Return (x, y) of the center of cell containing provided text 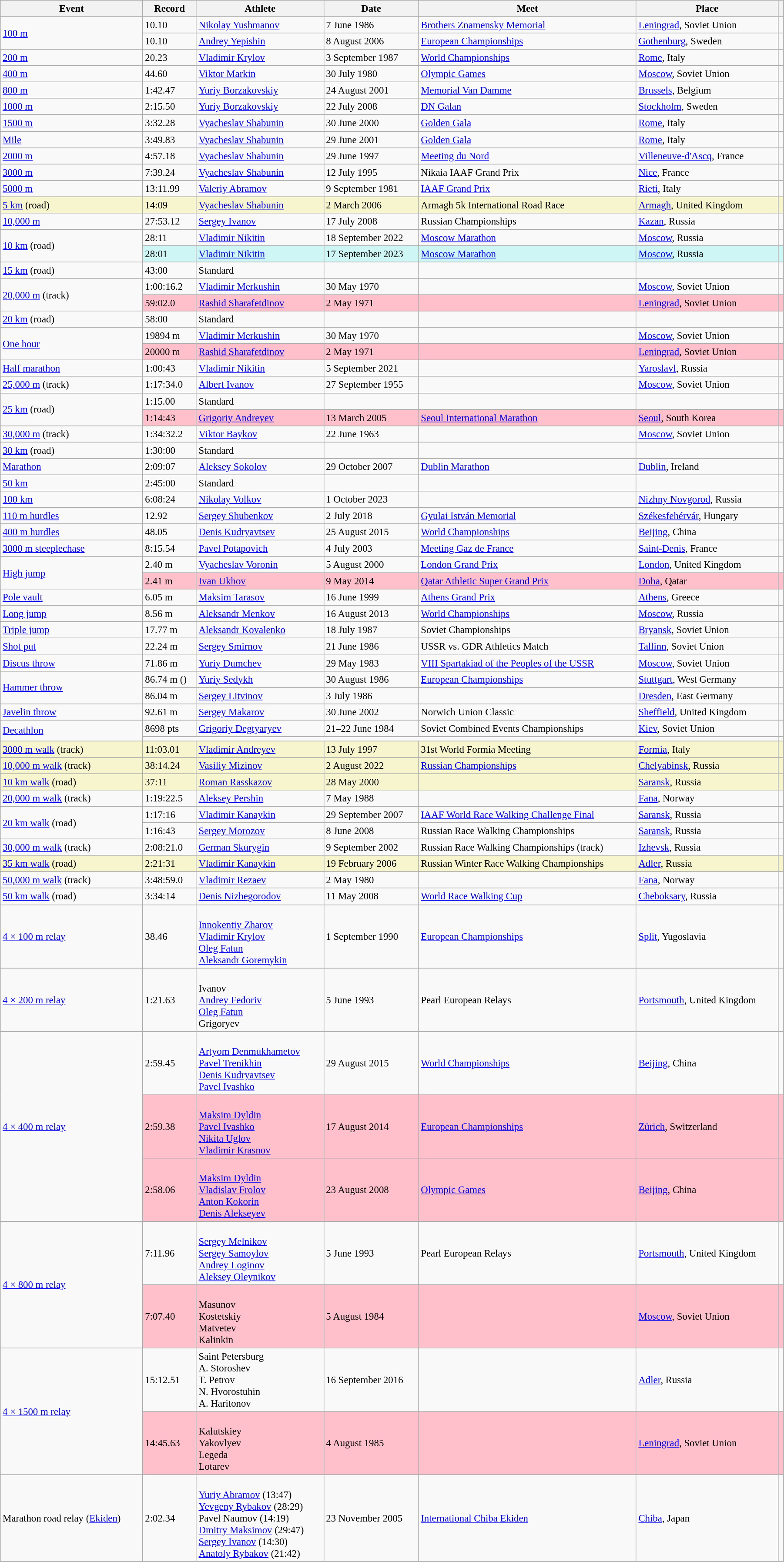
10 km (road) (71, 245)
Aleksandr Menkov (260, 614)
4 July 2003 (371, 549)
9 September 2002 (371, 848)
1:17:16 (170, 815)
28:11 (170, 238)
1:34:32.2 (170, 434)
20.23 (170, 58)
Yuriy Dumchev (260, 663)
35 km walk (road) (71, 864)
Russian Race Walking Championships (track) (527, 848)
Sergey Morozov (260, 831)
Maksim DyldinPavel IvashkoNikita UglovVladimir Krasnov (260, 1126)
Villeneuve-d'Ascq, France (707, 156)
6.05 m (170, 597)
Vasiliy Mizinov (260, 766)
20,000 m (track) (71, 295)
1:00:43 (170, 369)
48.05 (170, 532)
3:48:59.0 (170, 880)
14:09 (170, 205)
29 May 1983 (371, 663)
2:59.38 (170, 1126)
2 March 2006 (371, 205)
Athlete (260, 9)
4 August 1985 (371, 1443)
29 September 2007 (371, 815)
13 March 2005 (371, 418)
12 July 1995 (371, 172)
2 May 1980 (371, 880)
Izhevsk, Russia (707, 848)
2.40 m (170, 565)
5 August 1984 (371, 1317)
86.04 m (170, 696)
Sergey Shubenkov (260, 516)
Dublin Marathon (527, 467)
3000 m steeplechase (71, 549)
7:07.40 (170, 1317)
IAAF Grand Prix (527, 188)
Vladimir Rezaev (260, 880)
Memorial Van Damme (527, 91)
12.92 (170, 516)
38:14.24 (170, 766)
Javelin throw (71, 712)
Sergey Smirnov (260, 647)
15:12.51 (170, 1380)
Hammer throw (71, 687)
16 June 1999 (371, 597)
29 June 1997 (371, 156)
22 July 2008 (371, 107)
92.61 m (170, 712)
Denis Kudryavtsev (260, 532)
Cheboksary, Russia (707, 897)
7 May 1988 (371, 798)
Doha, Qatar (707, 581)
MasunovKostetskiyMatvetevKalinkin (260, 1317)
London Grand Prix (527, 565)
9 September 1981 (371, 188)
Yuriy Sedykh (260, 679)
Yaroslavl, Russia (707, 369)
3:32.28 (170, 123)
18 September 2022 (371, 238)
7 June 1986 (371, 25)
Székesfehérvár, Hungary (707, 516)
3000 m (71, 172)
Marathon road relay (Ekiden) (71, 1518)
800 m (71, 91)
Meeting Gaz de France (527, 549)
1:00:16.2 (170, 287)
13 July 1997 (371, 749)
Viktor Markin (260, 74)
Norwich Union Classic (527, 712)
18 July 1987 (371, 630)
Armagh 5k International Road Race (527, 205)
3:34:14 (170, 897)
5000 m (71, 188)
2:08:21.0 (170, 848)
2 August 2022 (371, 766)
23 August 2008 (371, 1190)
German Skurygin (260, 848)
Armagh, United Kingdom (707, 205)
11 May 2008 (371, 897)
Athens, Greece (707, 597)
London, United Kingdom (707, 565)
50 km walk (road) (71, 897)
27 September 1955 (371, 385)
20000 m (170, 352)
Half marathon (71, 369)
Athens Grand Prix (527, 597)
Russian Winter Race Walking Championships (527, 864)
30 km (road) (71, 450)
110 m hurdles (71, 516)
6:08:24 (170, 499)
Nice, France (707, 172)
Nikolay Yushmanov (260, 25)
International Chiba Ekiden (527, 1518)
44.60 (170, 74)
29 June 2001 (371, 140)
400 m (71, 74)
21–22 June 1984 (371, 728)
5 km (road) (71, 205)
30 June 2000 (371, 123)
7:39.24 (170, 172)
Saint-Denis, France (707, 549)
22.24 m (170, 647)
2:21:31 (170, 864)
Maksim DyldinVladislav FrolovAnton KokorinDenis Alekseyev (260, 1190)
4 × 400 m relay (71, 1126)
1:19:22.5 (170, 798)
2:58.06 (170, 1190)
Soviet Championships (527, 630)
Aleksey Sokolov (260, 467)
Kazan, Russia (707, 221)
Maksim Tarasov (260, 597)
Zürich, Switzerland (707, 1126)
Triple jump (71, 630)
Decathlon (71, 731)
Meeting du Nord (527, 156)
30 August 1986 (371, 679)
7:11.96 (170, 1253)
Meet (527, 9)
Kiev, Soviet Union (707, 728)
Long jump (71, 614)
Stuttgart, West Germany (707, 679)
Record (170, 9)
8:15.54 (170, 549)
10 km walk (road) (71, 782)
30,000 m (track) (71, 434)
VIII Spartakiad of the Peoples of the USSR (527, 663)
2:09:07 (170, 467)
Aleksandr Kovalenko (260, 630)
100 m (71, 33)
Seoul International Marathon (527, 418)
2.41 m (170, 581)
4 × 100 m relay (71, 936)
Artyom DenmukhametovPavel TrenikhinDenis KudryavtsevPavel Ivashko (260, 1063)
29 August 2015 (371, 1063)
15 km (road) (71, 270)
3 July 1986 (371, 696)
Chelyabinsk, Russia (707, 766)
19 February 2006 (371, 864)
11:03.01 (170, 749)
Sergey Ivanov (260, 221)
Stockholm, Sweden (707, 107)
Valeriy Abramov (260, 188)
Roman Rasskazov (260, 782)
30 July 1980 (371, 74)
Grigoriy Degtyaryev (260, 728)
100 km (71, 499)
Dresden, East Germany (707, 696)
2000 m (71, 156)
Date (371, 9)
43:00 (170, 270)
8 August 2006 (371, 41)
Nikaia IAAF Grand Prix (527, 172)
21 June 1986 (371, 647)
Pole vault (71, 597)
86.74 m () (170, 679)
Dublin, Ireland (707, 467)
Marathon (71, 467)
38.46 (170, 936)
19894 m (170, 336)
58:00 (170, 319)
Viktor Baykov (260, 434)
50,000 m walk (track) (71, 880)
2:59.45 (170, 1063)
14:45.63 (170, 1443)
Innokentiy ZharovVladimir KrylovOleg FatunAleksandr Goremykin (260, 936)
Saint PetersburgA. StoroshevT. PetrovN. HvorostuhinA. Haritonov (260, 1380)
30,000 m walk (track) (71, 848)
Sheffield, United Kingdom (707, 712)
1 October 2023 (371, 499)
16 August 2013 (371, 614)
1:15.00 (170, 401)
59:02.0 (170, 303)
1 September 1990 (371, 936)
DN Galan (527, 107)
28 May 2000 (371, 782)
8698 pts (170, 728)
3:49.83 (170, 140)
1:16:43 (170, 831)
17.77 m (170, 630)
Vladimir Krylov (260, 58)
71.86 m (170, 663)
World Race Walking Cup (527, 897)
Gyulai István Memorial (527, 516)
Nizhny Novgorod, Russia (707, 499)
22 June 1963 (371, 434)
KalutskieyYakovlyevLegedaLotarev (260, 1443)
IAAF World Race Walking Challenge Final (527, 815)
Nikolay Volkov (260, 499)
16 September 2016 (371, 1380)
3000 m walk (track) (71, 749)
4 × 800 m relay (71, 1284)
20 km (road) (71, 319)
28:01 (170, 254)
17 July 2008 (371, 221)
13:11.99 (170, 188)
Tallinn, Soviet Union (707, 647)
2 July 2018 (371, 516)
31st World Formia Meeting (527, 749)
10,000 m walk (track) (71, 766)
IvanovAndrey FedorivOleg FatunGrigoryev (260, 1000)
25 August 2015 (371, 532)
8.56 m (170, 614)
5 September 2021 (371, 369)
1:17:34.0 (170, 385)
Sergey Makarov (260, 712)
1500 m (71, 123)
Split, Yugoslavia (707, 936)
20 km walk (road) (71, 823)
Place (707, 9)
5 August 2000 (371, 565)
Denis Nizhegorodov (260, 897)
Formia, Italy (707, 749)
Brussels, Belgium (707, 91)
24 August 2001 (371, 91)
50 km (71, 483)
Brothers Znamensky Memorial (527, 25)
Vladimir Andreyev (260, 749)
2:02.34 (170, 1518)
Grigoriy Andreyev (260, 418)
Event (71, 9)
8 June 2008 (371, 831)
30 June 2002 (371, 712)
29 October 2007 (371, 467)
1:14:43 (170, 418)
27:53.12 (170, 221)
10,000 m (71, 221)
20,000 m walk (track) (71, 798)
Rieti, Italy (707, 188)
4 × 200 m relay (71, 1000)
Albert Ivanov (260, 385)
Aleksey Pershin (260, 798)
1:30:00 (170, 450)
Andrey Yepishin (260, 41)
1:42.47 (170, 91)
1000 m (71, 107)
One hour (71, 344)
4 × 1500 m relay (71, 1411)
USSR vs. GDR Athletics Match (527, 647)
Shot put (71, 647)
23 November 2005 (371, 1518)
2:15.50 (170, 107)
Vyacheslav Voronin (260, 565)
Bryansk, Soviet Union (707, 630)
200 m (71, 58)
17 September 2023 (371, 254)
25 km (road) (71, 409)
Pavel Potapovich (260, 549)
Russian Race Walking Championships (527, 831)
Mile (71, 140)
Chiba, Japan (707, 1518)
2:45:00 (170, 483)
1:21.63 (170, 1000)
Sergey MelnikovSergey SamoylovAndrey LoginovAleksey Oleynikov (260, 1253)
Seoul, South Korea (707, 418)
37:11 (170, 782)
400 m hurdles (71, 532)
9 May 2014 (371, 581)
Qatar Athletic Super Grand Prix (527, 581)
Discus throw (71, 663)
17 August 2014 (371, 1126)
High jump (71, 573)
25,000 m (track) (71, 385)
Gothenburg, Sweden (707, 41)
4:57.18 (170, 156)
Ivan Ukhov (260, 581)
Sergey Litvinov (260, 696)
Yuriy Abramov (13:47)Yevgeny Rybakov (28:29)Pavel Naumov (14:19)Dmitry Maksimov (29:47)Sergey Ivanov (14:30)Anatoly Rybakov (21:42) (260, 1518)
3 September 1987 (371, 58)
Soviet Combined Events Championships (527, 728)
